From the cell containing the given text, extract its center point as [x, y] coordinate. 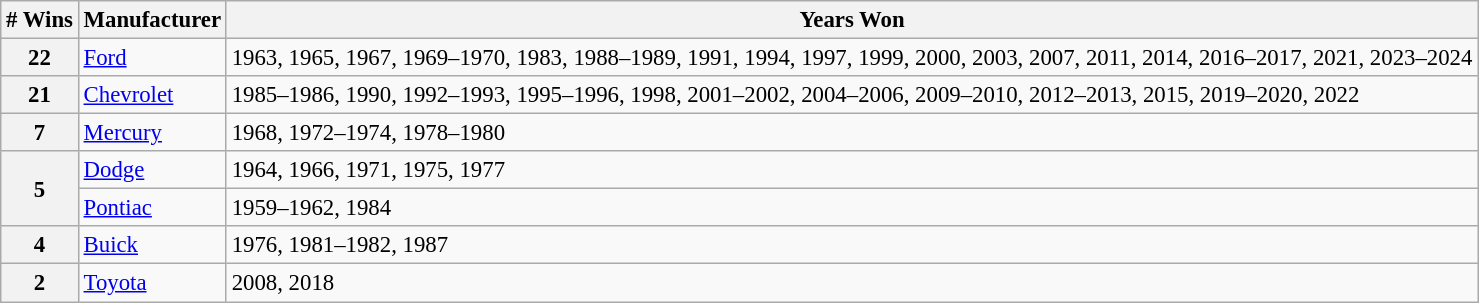
Dodge [152, 170]
22 [40, 58]
1963, 1965, 1967, 1969–1970, 1983, 1988–1989, 1991, 1994, 1997, 1999, 2000, 2003, 2007, 2011, 2014, 2016–2017, 2021, 2023–2024 [852, 58]
4 [40, 245]
1968, 1972–1974, 1978–1980 [852, 133]
Ford [152, 58]
5 [40, 188]
2008, 2018 [852, 283]
Manufacturer [152, 20]
Years Won [852, 20]
Pontiac [152, 208]
21 [40, 95]
# Wins [40, 20]
1985–1986, 1990, 1992–1993, 1995–1996, 1998, 2001–2002, 2004–2006, 2009–2010, 2012–2013, 2015, 2019–2020, 2022 [852, 95]
1976, 1981–1982, 1987 [852, 245]
7 [40, 133]
1964, 1966, 1971, 1975, 1977 [852, 170]
Chevrolet [152, 95]
Toyota [152, 283]
2 [40, 283]
Buick [152, 245]
1959–1962, 1984 [852, 208]
Mercury [152, 133]
